Output the (X, Y) coordinate of the center of the cell containing the given text.  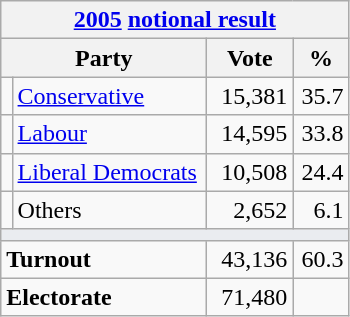
Vote (250, 58)
71,480 (250, 297)
43,136 (250, 259)
Party (104, 58)
6.1 (321, 210)
% (321, 58)
Others (110, 210)
2,652 (250, 210)
15,381 (250, 96)
2005 notional result (175, 20)
Turnout (104, 259)
60.3 (321, 259)
Electorate (104, 297)
35.7 (321, 96)
14,595 (250, 134)
Conservative (110, 96)
10,508 (250, 172)
Labour (110, 134)
24.4 (321, 172)
33.8 (321, 134)
Liberal Democrats (110, 172)
